Find where the given text appears and provide that cell's center as (X, Y) coordinate. 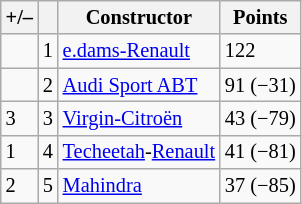
Techeetah-Renault (139, 152)
37 (−85) (260, 186)
41 (−81) (260, 152)
Audi Sport ABT (139, 85)
5 (48, 186)
Mahindra (139, 186)
4 (48, 152)
e.dams-Renault (139, 51)
+/– (20, 17)
91 (−31) (260, 85)
43 (−79) (260, 118)
Virgin-Citroën (139, 118)
Points (260, 17)
122 (260, 51)
Constructor (139, 17)
